Return the [x, y] coordinate for the center point of the cell that contains the specified text.  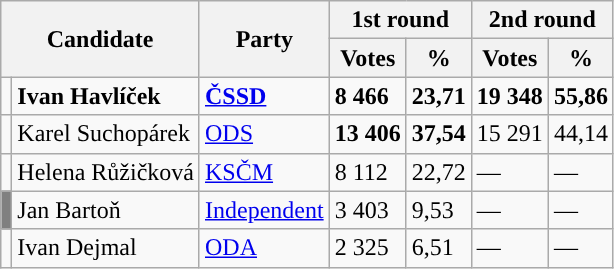
6,51 [438, 248]
2nd round [542, 20]
22,72 [438, 172]
13 406 [368, 134]
9,53 [438, 210]
Independent [264, 210]
Ivan Havlíček [106, 96]
1st round [400, 20]
3 403 [368, 210]
ODS [264, 134]
8 466 [368, 96]
15 291 [510, 134]
19 348 [510, 96]
37,54 [438, 134]
44,14 [580, 134]
Helena Růžičková [106, 172]
2 325 [368, 248]
8 112 [368, 172]
ČSSD [264, 96]
Candidate [100, 39]
ODA [264, 248]
Karel Suchopárek [106, 134]
23,71 [438, 96]
Party [264, 39]
Ivan Dejmal [106, 248]
Jan Bartoň [106, 210]
55,86 [580, 96]
KSČM [264, 172]
